Pinpoint the cell where the given text exists, returning its [X, Y] midpoint coordinate. 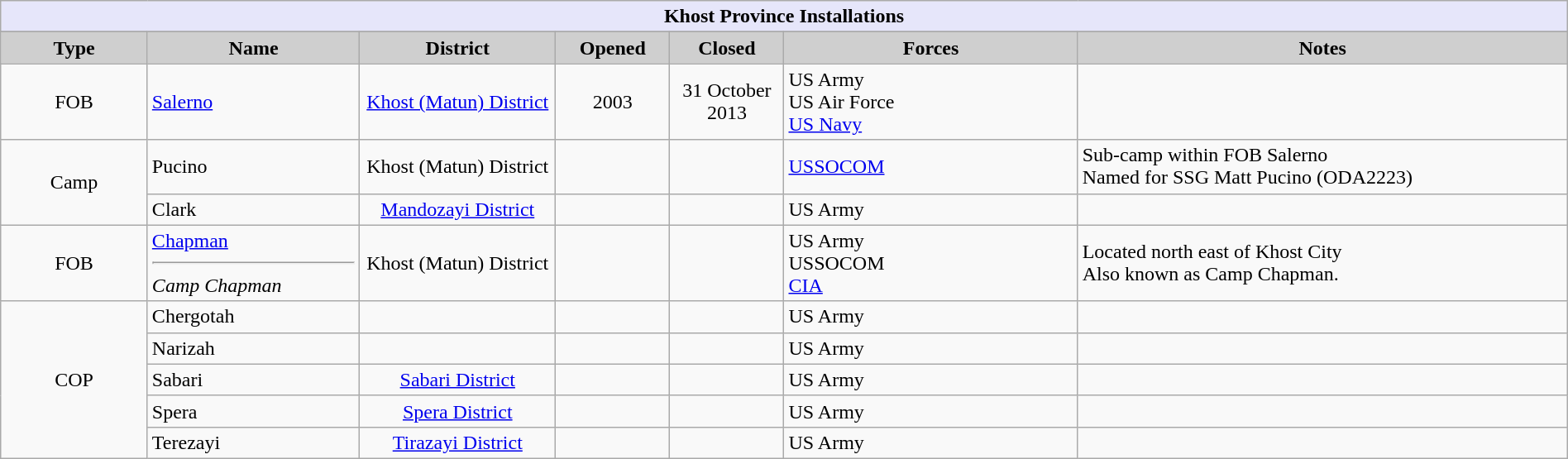
Forces [931, 48]
Sabari District [458, 380]
Mandozayi District [458, 209]
COP [74, 380]
US Army USSOCOM CIA [931, 263]
Notes [1322, 48]
Narizah [253, 348]
Clark [253, 209]
Name [253, 48]
Pucino [253, 167]
Located north east of Khost CityAlso known as Camp Chapman. [1322, 263]
Camp [74, 182]
ChapmanCamp Chapman [253, 263]
2003 [613, 102]
Spera District [458, 411]
Khost Province Installations [784, 17]
Sabari [253, 380]
Tirazayi District [458, 442]
District [458, 48]
Sub-camp within FOB SalernoNamed for SSG Matt Pucino (ODA2223) [1322, 167]
Opened [613, 48]
US Army US Air Force US Navy [931, 102]
Chergotah [253, 317]
31 October 2013 [727, 102]
Closed [727, 48]
Terezayi [253, 442]
Type [74, 48]
USSOCOM [931, 167]
Salerno [253, 102]
Spera [253, 411]
